Identify which cell holds the provided text, then report its (X, Y) central coordinate. 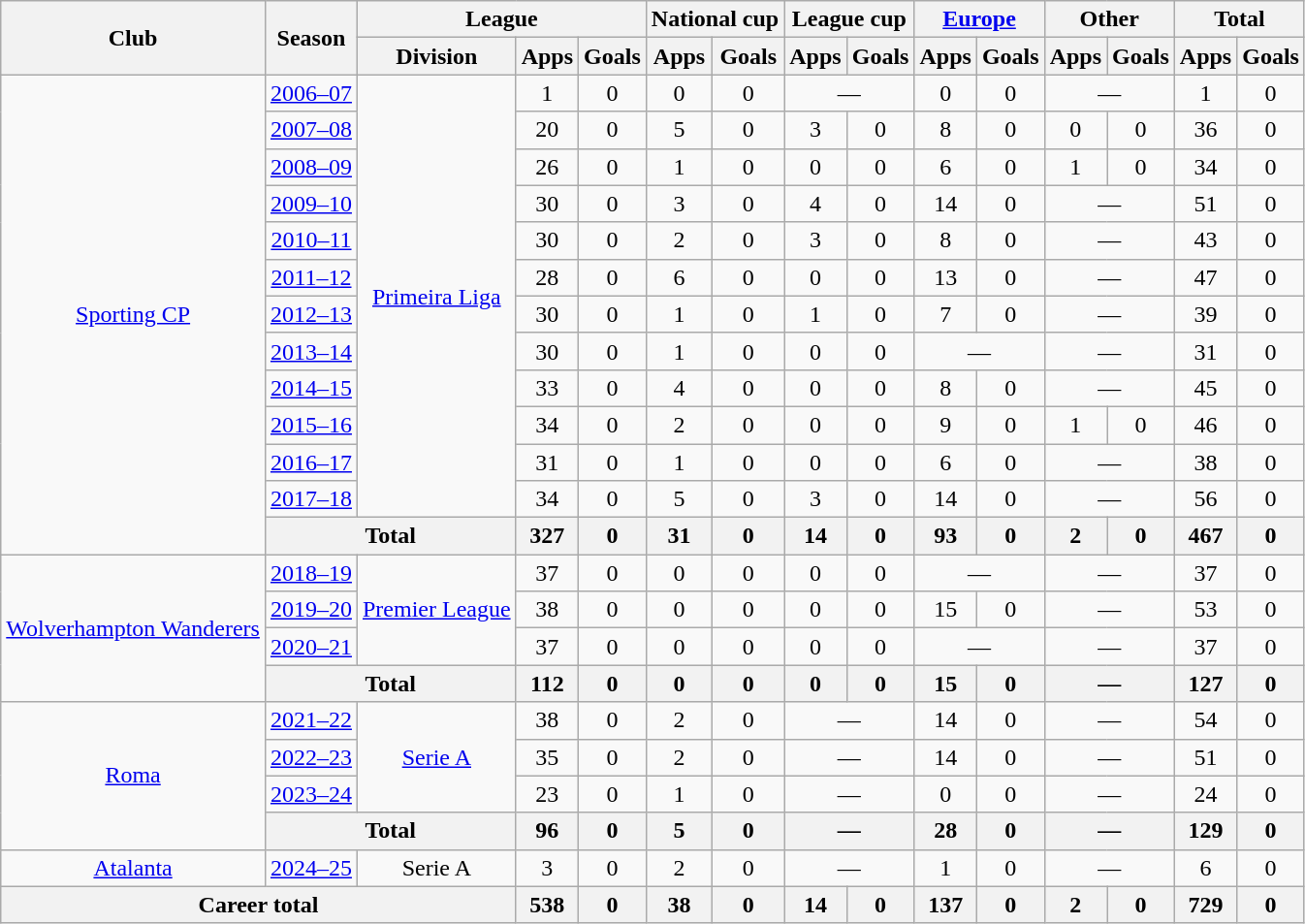
Europe (979, 19)
Sporting CP (134, 314)
2009–10 (310, 204)
Club (134, 38)
Primeira Liga (436, 297)
2022–23 (310, 757)
2010–11 (310, 240)
24 (1205, 794)
538 (547, 905)
Wolverhampton Wanderers (134, 628)
56 (1205, 499)
7 (945, 314)
2006–07 (310, 93)
2007–08 (310, 130)
2024–25 (310, 868)
League (501, 19)
2015–16 (310, 425)
53 (1205, 610)
2012–13 (310, 314)
26 (547, 167)
137 (945, 905)
2020–21 (310, 647)
45 (1205, 388)
Other (1109, 19)
2023–24 (310, 794)
League cup (849, 19)
112 (547, 684)
96 (547, 831)
729 (1205, 905)
Roma (134, 776)
2011–12 (310, 277)
9 (945, 425)
35 (547, 757)
Atalanta (134, 868)
327 (547, 536)
127 (1205, 684)
Career total (258, 905)
23 (547, 794)
2017–18 (310, 499)
54 (1205, 720)
2016–17 (310, 462)
43 (1205, 240)
2014–15 (310, 388)
39 (1205, 314)
Season (310, 38)
2019–20 (310, 610)
20 (547, 130)
467 (1205, 536)
13 (945, 277)
36 (1205, 130)
33 (547, 388)
Division (436, 56)
129 (1205, 831)
National cup (715, 19)
47 (1205, 277)
2018–19 (310, 573)
2021–22 (310, 720)
93 (945, 536)
2013–14 (310, 351)
2008–09 (310, 167)
46 (1205, 425)
Premier League (436, 610)
